Find where the given text appears and provide that cell's center as (x, y) coordinate. 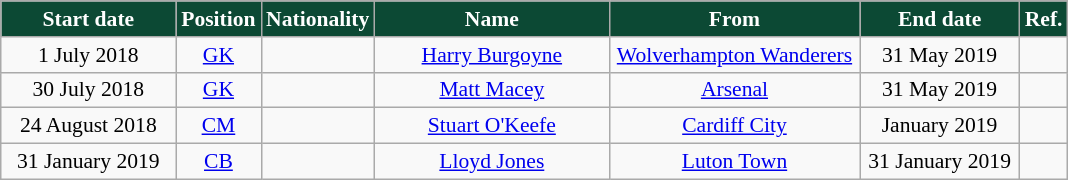
Arsenal (734, 90)
1 July 2018 (88, 55)
Stuart O'Keefe (492, 126)
Nationality (318, 19)
24 August 2018 (88, 126)
Matt Macey (492, 90)
Start date (88, 19)
Luton Town (734, 162)
From (734, 19)
CM (218, 126)
Cardiff City (734, 126)
Wolverhampton Wanderers (734, 55)
30 July 2018 (88, 90)
Harry Burgoyne (492, 55)
End date (940, 19)
Position (218, 19)
January 2019 (940, 126)
Name (492, 19)
CB (218, 162)
Ref. (1044, 19)
Lloyd Jones (492, 162)
